Identify which cell holds the provided text, then report its [X, Y] central coordinate. 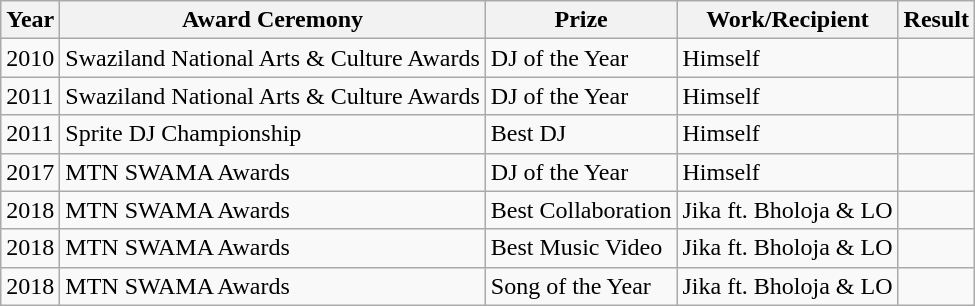
Sprite DJ Championship [272, 134]
Year [30, 20]
Best Collaboration [581, 210]
Award Ceremony [272, 20]
Song of the Year [581, 286]
2010 [30, 58]
Best Music Video [581, 248]
Best DJ [581, 134]
Prize [581, 20]
Result [936, 20]
2017 [30, 172]
Work/Recipient [788, 20]
